Capture the cell that displays the provided text and extract its (X, Y) central coordinate. 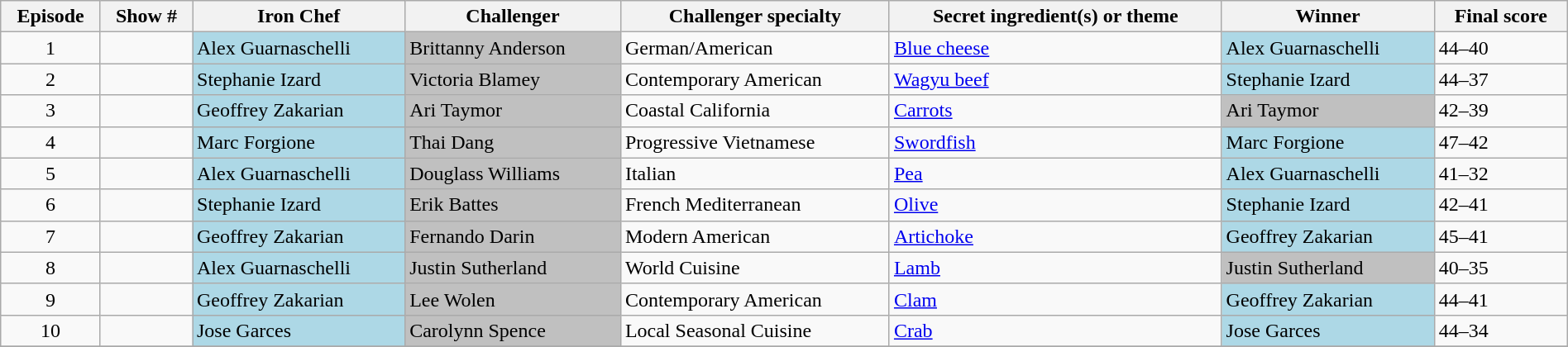
5 (51, 173)
Victoria Blamey (513, 79)
Lee Wolen (513, 299)
Pea (1055, 173)
Coastal California (754, 111)
Lamb (1055, 268)
44–41 (1500, 299)
Challenger specialty (754, 17)
1 (51, 48)
World Cuisine (754, 268)
Modern American (754, 236)
Wagyu beef (1055, 79)
Iron Chef (298, 17)
47–42 (1500, 142)
Episode (51, 17)
Olive (1055, 205)
Clam (1055, 299)
4 (51, 142)
Brittanny Anderson (513, 48)
44–37 (1500, 79)
German/American (754, 48)
Progressive Vietnamese (754, 142)
2 (51, 79)
Challenger (513, 17)
44–34 (1500, 330)
8 (51, 268)
Local Seasonal Cuisine (754, 330)
Carolynn Spence (513, 330)
Swordfish (1055, 142)
Artichoke (1055, 236)
Winner (1328, 17)
Secret ingredient(s) or theme (1055, 17)
45–41 (1500, 236)
9 (51, 299)
Carrots (1055, 111)
44–40 (1500, 48)
Final score (1500, 17)
42–39 (1500, 111)
7 (51, 236)
Show # (146, 17)
Douglass Williams (513, 173)
Blue cheese (1055, 48)
Erik Battes (513, 205)
Italian (754, 173)
Thai Dang (513, 142)
41–32 (1500, 173)
40–35 (1500, 268)
42–41 (1500, 205)
Fernando Darin (513, 236)
French Mediterranean (754, 205)
10 (51, 330)
3 (51, 111)
6 (51, 205)
Crab (1055, 330)
